Output the [x, y] coordinate of the center of the cell containing the given text.  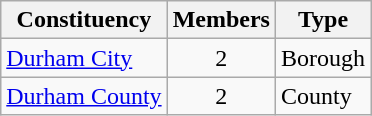
Type [322, 20]
County [322, 96]
Constituency [84, 20]
Durham City [84, 58]
Borough [322, 58]
Members [221, 20]
Durham County [84, 96]
